Extract the [x, y] coordinate from the center of the cell holding the provided text.  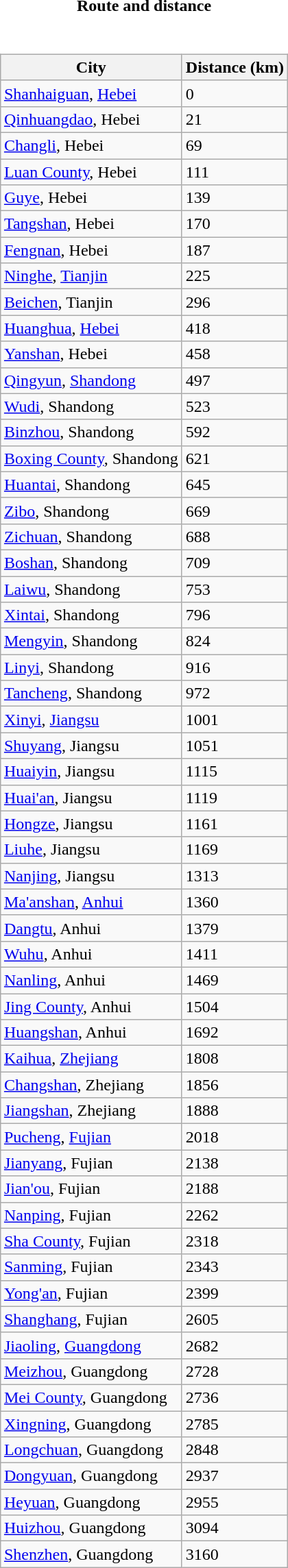
Pucheng, Fujian [91, 1137]
Jing County, Anhui [91, 1007]
592 [235, 432]
3094 [235, 1528]
1169 [235, 850]
1504 [235, 1007]
Mei County, Guangdong [91, 1397]
Nanjing, Jiangsu [91, 876]
972 [235, 694]
2937 [235, 1476]
Ma'anshan, Anhui [91, 902]
Shanghang, Fujian [91, 1319]
Zibo, Shandong [91, 511]
Yong'an, Fujian [91, 1293]
Laiwu, Shandong [91, 589]
Qinhuangdao, Hebei [91, 119]
187 [235, 250]
1119 [235, 798]
824 [235, 641]
Dongyuan, Guangdong [91, 1476]
Jiangshan, Zhejiang [91, 1111]
21 [235, 119]
1161 [235, 824]
1692 [235, 1033]
2728 [235, 1371]
Xingning, Guangdong [91, 1423]
170 [235, 224]
Huantai, Shandong [91, 485]
111 [235, 172]
Huai'an, Jiangsu [91, 798]
Ninghe, Tianjin [91, 276]
1360 [235, 902]
139 [235, 198]
1115 [235, 772]
Shenzhen, Guangdong [91, 1554]
Kaihua, Zhejiang [91, 1059]
1001 [235, 720]
Beichen, Tianjin [91, 302]
0 [235, 93]
Linyi, Shandong [91, 667]
458 [235, 354]
497 [235, 380]
Zichuan, Shandong [91, 537]
Wudi, Shandong [91, 406]
621 [235, 458]
Boshan, Shandong [91, 563]
Changli, Hebei [91, 145]
796 [235, 615]
2138 [235, 1163]
2785 [235, 1423]
Qingyun, Shandong [91, 380]
Xintai, Shandong [91, 615]
Binzhou, Shandong [91, 432]
Nanping, Fujian [91, 1215]
Shanhaiguan, Hebei [91, 93]
1469 [235, 980]
1313 [235, 876]
Jian'ou, Fujian [91, 1189]
418 [235, 328]
City [91, 67]
Hongze, Jiangsu [91, 824]
Boxing County, Shandong [91, 458]
523 [235, 406]
Sanming, Fujian [91, 1267]
Tangshan, Hebei [91, 224]
2188 [235, 1189]
Wuhu, Anhui [91, 954]
Xinyi, Jiangsu [91, 720]
1411 [235, 954]
2736 [235, 1397]
2399 [235, 1293]
2682 [235, 1345]
753 [235, 589]
Meizhou, Guangdong [91, 1371]
Sha County, Fujian [91, 1241]
2018 [235, 1137]
709 [235, 563]
Huanghua, Hebei [91, 328]
Shuyang, Jiangsu [91, 746]
688 [235, 537]
1808 [235, 1059]
1379 [235, 928]
Mengyin, Shandong [91, 641]
Tancheng, Shandong [91, 694]
2605 [235, 1319]
Dangtu, Anhui [91, 928]
Liuhe, Jiangsu [91, 850]
2955 [235, 1502]
2848 [235, 1450]
296 [235, 302]
1888 [235, 1111]
1856 [235, 1085]
2262 [235, 1215]
69 [235, 145]
Huizhou, Guangdong [91, 1528]
645 [235, 485]
Luan County, Hebei [91, 172]
Yanshan, Hebei [91, 354]
2318 [235, 1241]
Jiaoling, Guangdong [91, 1345]
2343 [235, 1267]
Fengnan, Hebei [91, 250]
Nanling, Anhui [91, 980]
Jianyang, Fujian [91, 1163]
Guye, Hebei [91, 198]
916 [235, 667]
Changshan, Zhejiang [91, 1085]
3160 [235, 1554]
Distance (km) [235, 67]
Heyuan, Guangdong [91, 1502]
225 [235, 276]
669 [235, 511]
Huaiyin, Jiangsu [91, 772]
1051 [235, 746]
Longchuan, Guangdong [91, 1450]
Huangshan, Anhui [91, 1033]
